For the text-containing cell, return its midpoint in (x, y) coordinate format. 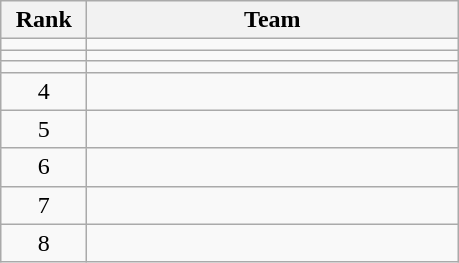
8 (44, 243)
Rank (44, 20)
Team (272, 20)
7 (44, 205)
4 (44, 91)
6 (44, 167)
5 (44, 129)
